Find where the given text appears and provide that cell's center as [x, y] coordinate. 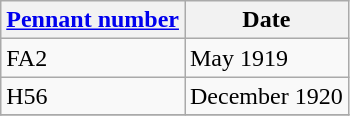
December 1920 [266, 96]
H56 [93, 96]
May 1919 [266, 58]
FA2 [93, 58]
Pennant number [93, 20]
Date [266, 20]
